Output the (x, y) coordinate of the center of the cell containing the given text.  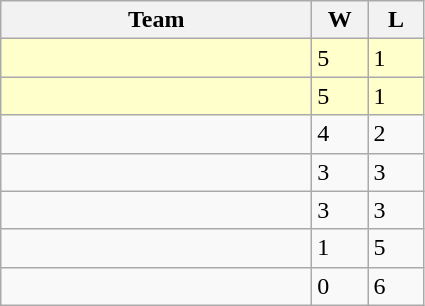
0 (340, 286)
6 (396, 286)
L (396, 20)
W (340, 20)
4 (340, 134)
Team (156, 20)
2 (396, 134)
